Capture the cell that displays the provided text and extract its (X, Y) central coordinate. 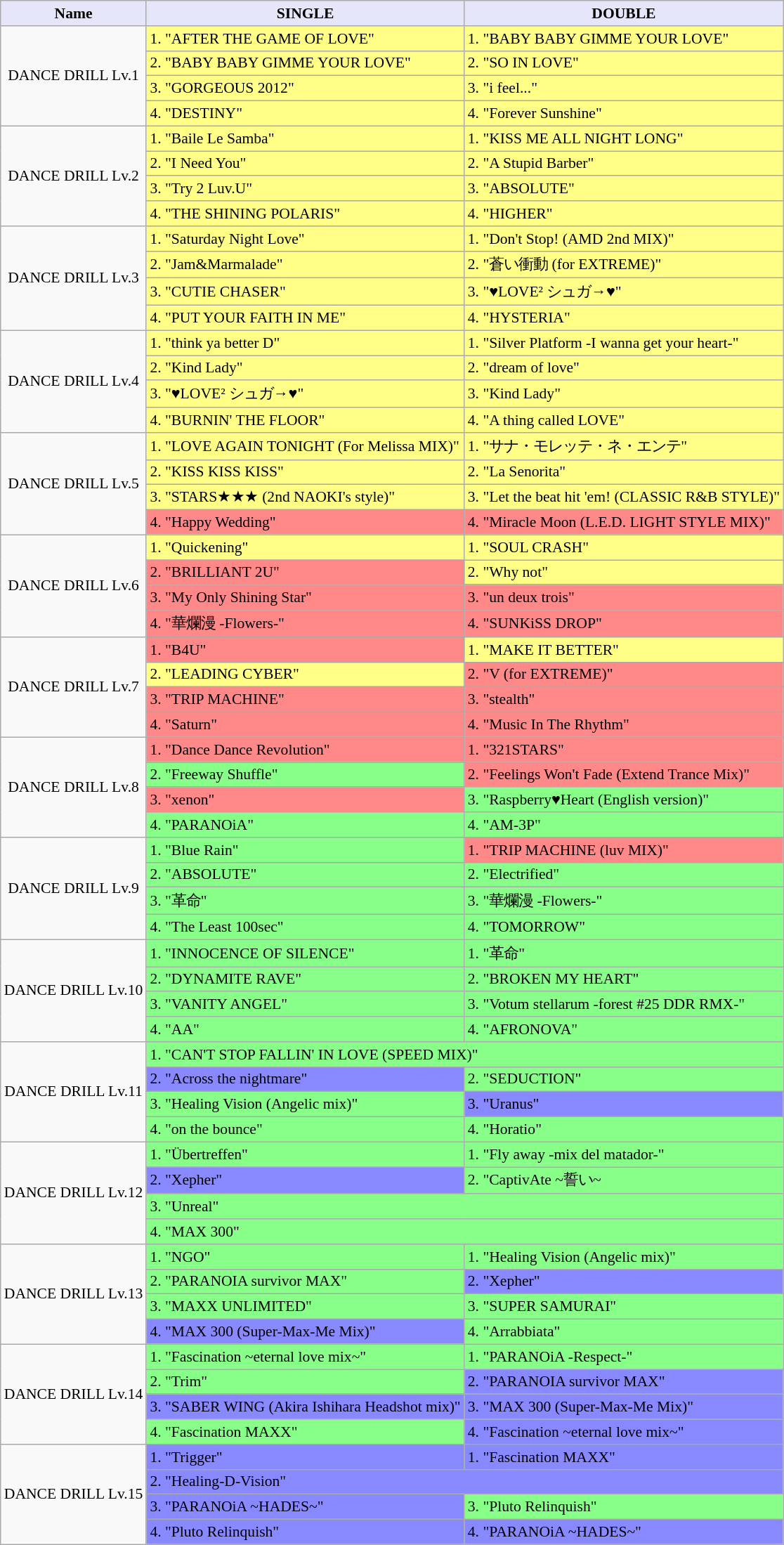
3. "SUPER SAMURAI" (624, 1307)
4. "華爛漫 -Flowers-" (305, 624)
3. "MAXX UNLIMITED" (305, 1307)
2. "Trim" (305, 1382)
3. "GORGEOUS 2012" (305, 89)
1. "Dance Dance Revolution" (305, 750)
1. "Silver Platform -I wanna get your heart-" (624, 343)
3. "Try 2 Luv.U" (305, 189)
1. "Baile Le Samba" (305, 138)
2. "BABY BABY GIMME YOUR LOVE" (305, 63)
3. "PARANOiA ~HADES~" (305, 1507)
2. "CaptivAte ~誓い~ (624, 1180)
DANCE DRILL Lv.15 (74, 1494)
4. "Arrabbiata" (624, 1332)
2. "SEDUCTION" (624, 1079)
3. "Pluto Relinquish" (624, 1507)
4. "DESTINY" (305, 114)
DANCE DRILL Lv.13 (74, 1294)
1. "BABY BABY GIMME YOUR LOVE" (624, 39)
1. "321STARS" (624, 750)
2. "DYNAMITE RAVE" (305, 979)
4. "Fascination ~eternal love mix~" (624, 1432)
2. "SO IN LOVE" (624, 63)
2. "Kind Lady" (305, 368)
DANCE DRILL Lv.7 (74, 687)
3. "SABER WING (Akira Ishihara Headshot mix)" (305, 1407)
1. "Don't Stop! (AMD 2nd MIX)" (624, 239)
1. "LOVE AGAIN TONIGHT (For Melissa MIX)" (305, 447)
4. "Happy Wedding" (305, 523)
4. "MAX 300" (465, 1232)
4. "Horatio" (624, 1130)
1. "AFTER THE GAME OF LOVE" (305, 39)
2. "Freeway Shuffle" (305, 775)
3. "華爛漫 -Flowers-" (624, 901)
4. "Fascination MAXX" (305, 1432)
DANCE DRILL Lv.11 (74, 1092)
1. "Trigger" (305, 1457)
1. "革命" (624, 953)
4. "A thing called LOVE" (624, 420)
4. "AM-3P" (624, 825)
3. "i feel..." (624, 89)
4. "SUNKiSS DROP" (624, 624)
Name (74, 13)
4. "THE SHINING POLARIS" (305, 214)
1. "B4U" (305, 650)
3. "TRIP MACHINE" (305, 700)
3. "xenon" (305, 800)
4. "TOMORROW" (624, 927)
DANCE DRILL Lv.4 (74, 382)
3. "un deux trois" (624, 598)
1. "サナ・モレッテ・ネ・エンテ" (624, 447)
4. "Saturn" (305, 725)
1. "INNOCENCE OF SILENCE" (305, 953)
3. "Let the beat hit 'em! (CLASSIC R&B STYLE)" (624, 497)
4. "Pluto Relinquish" (305, 1532)
2. "Feelings Won't Fade (Extend Trance Mix)" (624, 775)
DANCE DRILL Lv.12 (74, 1193)
DANCE DRILL Lv.9 (74, 889)
DANCE DRILL Lv.5 (74, 484)
1. "Blue Rain" (305, 850)
3. "CUTIE CHASER" (305, 292)
1. "Saturday Night Love" (305, 239)
1. "Fascination ~eternal love mix~" (305, 1357)
2. "dream of love" (624, 368)
3. "Healing Vision (Angelic mix)" (305, 1104)
1. "SOUL CRASH" (624, 547)
2. "I Need You" (305, 164)
2. "ABSOLUTE" (305, 875)
2. "V (for EXTREME)" (624, 674)
2. "A Stupid Barber" (624, 164)
3. "革命" (305, 901)
1. "MAKE IT BETTER" (624, 650)
4. "HYSTERIA" (624, 318)
1. "PARANOiA -Respect-" (624, 1357)
4. "PARANOiA ~HADES~" (624, 1532)
4. "Miracle Moon (L.E.D. LIGHT STYLE MIX)" (624, 523)
2. "Across the nightmare" (305, 1079)
DANCE DRILL Lv.3 (74, 278)
DANCE DRILL Lv.14 (74, 1394)
3. "MAX 300 (Super-Max-Me Mix)" (624, 1407)
3. "Unreal" (465, 1207)
2. "LEADING CYBER" (305, 674)
4. "PARANOiA" (305, 825)
4. "Forever Sunshine" (624, 114)
1. "TRIP MACHINE (luv MIX)" (624, 850)
2. "La Senorita" (624, 472)
1. "CAN'T STOP FALLIN' IN LOVE (SPEED MIX)" (465, 1055)
DANCE DRILL Lv.1 (74, 76)
1. "think ya better D" (305, 343)
4. "BURNIN' THE FLOOR" (305, 420)
2. "BRILLIANT 2U" (305, 573)
3. "My Only Shining Star" (305, 598)
3. "Raspberry♥Heart (English version)" (624, 800)
DANCE DRILL Lv.6 (74, 586)
2. "Why not" (624, 573)
1. "Healing Vision (Angelic mix)" (624, 1257)
3. "STARS★★★ (2nd NAOKI's style)" (305, 497)
4. "Music In The Rhythm" (624, 725)
3. "ABSOLUTE" (624, 189)
3. "Kind Lady" (624, 395)
2. "Jam&Marmalade" (305, 264)
DANCE DRILL Lv.10 (74, 991)
4. "on the bounce" (305, 1130)
3. "stealth" (624, 700)
2. "BROKEN MY HEART" (624, 979)
3. "Votum stellarum -forest #25 DDR RMX-" (624, 1005)
1. "Fly away -mix del matador-" (624, 1154)
3. "VANITY ANGEL" (305, 1005)
4. "AFRONOVA" (624, 1029)
4. "PUT YOUR FAITH IN ME" (305, 318)
1. "KISS ME ALL NIGHT LONG" (624, 138)
DANCE DRILL Lv.8 (74, 787)
2. "Electrified" (624, 875)
1. "NGO" (305, 1257)
4. "HIGHER" (624, 214)
DOUBLE (624, 13)
DANCE DRILL Lv.2 (74, 176)
2. "KISS KISS KISS" (305, 472)
1. "Übertreffen" (305, 1154)
4. "AA" (305, 1029)
1. "Quickening" (305, 547)
2. "Healing-D-Vision" (465, 1482)
3. "Uranus" (624, 1104)
4. "The Least 100sec" (305, 927)
2. "蒼い衝動 (for EXTREME)" (624, 264)
SINGLE (305, 13)
4. "MAX 300 (Super-Max-Me Mix)" (305, 1332)
1. "Fascination MAXX" (624, 1457)
